Find where the given text appears and provide that cell's center as [X, Y] coordinate. 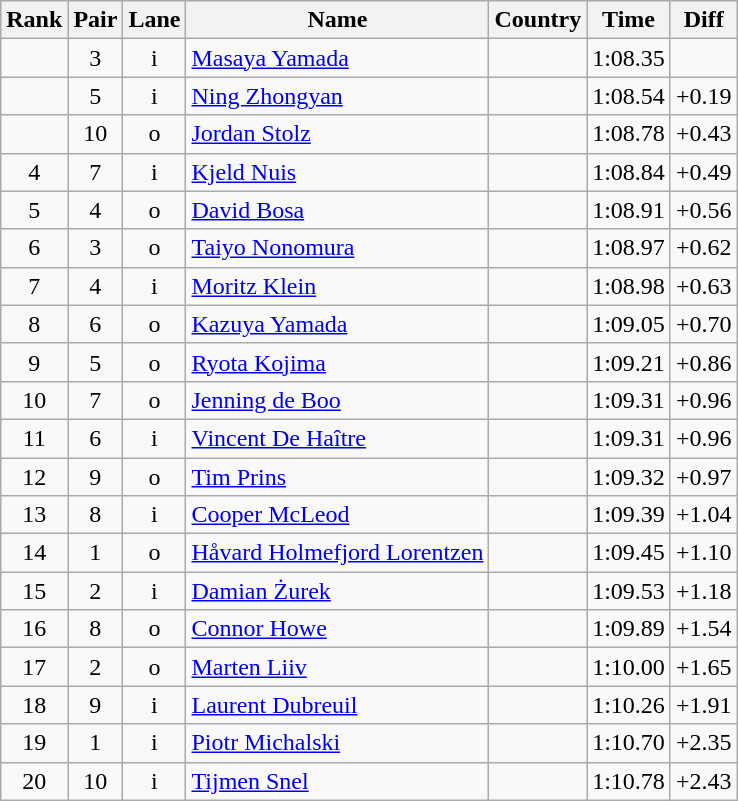
+0.19 [704, 96]
1:08.98 [629, 286]
Kjeld Nuis [338, 172]
17 [34, 667]
+0.56 [704, 210]
1:09.32 [629, 477]
+1.91 [704, 705]
18 [34, 705]
Vincent De Haître [338, 438]
+0.70 [704, 324]
+2.43 [704, 781]
+0.63 [704, 286]
Damian Żurek [338, 591]
Time [629, 20]
+1.10 [704, 553]
1:08.84 [629, 172]
+1.18 [704, 591]
1:08.35 [629, 58]
1:09.89 [629, 629]
Jordan Stolz [338, 134]
Masaya Yamada [338, 58]
Cooper McLeod [338, 515]
+1.04 [704, 515]
Håvard Holmefjord Lorentzen [338, 553]
Piotr Michalski [338, 743]
11 [34, 438]
+0.97 [704, 477]
12 [34, 477]
David Bosa [338, 210]
1:09.21 [629, 362]
1:08.91 [629, 210]
Marten Liiv [338, 667]
1:08.97 [629, 248]
+0.49 [704, 172]
Pair [96, 20]
1:09.39 [629, 515]
1:09.05 [629, 324]
Tim Prins [338, 477]
Rank [34, 20]
16 [34, 629]
1:09.45 [629, 553]
+0.86 [704, 362]
1:10.78 [629, 781]
+2.35 [704, 743]
+0.43 [704, 134]
1:08.54 [629, 96]
1:08.78 [629, 134]
Jenning de Boo [338, 400]
19 [34, 743]
20 [34, 781]
Laurent Dubreuil [338, 705]
Connor Howe [338, 629]
+1.54 [704, 629]
1:10.00 [629, 667]
Ryota Kojima [338, 362]
Diff [704, 20]
Moritz Klein [338, 286]
Country [538, 20]
Name [338, 20]
1:09.53 [629, 591]
1:10.70 [629, 743]
+0.62 [704, 248]
15 [34, 591]
+1.65 [704, 667]
Lane [154, 20]
Ning Zhongyan [338, 96]
Kazuya Yamada [338, 324]
13 [34, 515]
14 [34, 553]
1:10.26 [629, 705]
Tijmen Snel [338, 781]
Taiyo Nonomura [338, 248]
